Scan for the cell matching the given text and deliver its [X, Y] coordinate at center. 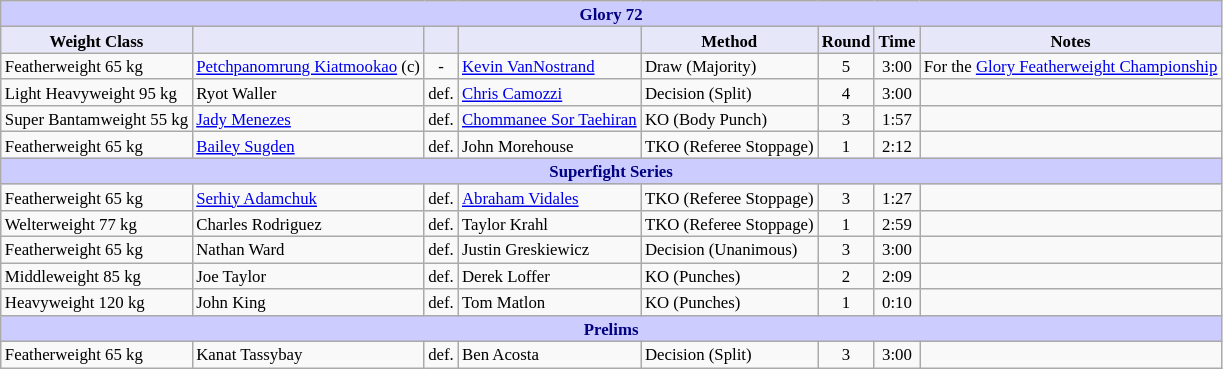
Ben Acosta [550, 355]
Taylor Krahl [550, 224]
Charles Rodriguez [308, 224]
0:10 [896, 302]
Heavyweight 120 kg [96, 302]
Abraham Vidales [550, 197]
For the Glory Featherweight Championship [1071, 66]
Kevin VanNostrand [550, 66]
Light Heavyweight 95 kg [96, 93]
1:57 [896, 119]
Weight Class [96, 40]
Kanat Tassybay [308, 355]
Chris Camozzi [550, 93]
Serhiy Adamchuk [308, 197]
2:59 [896, 224]
2:12 [896, 145]
John Morehouse [550, 145]
5 [846, 66]
2:09 [896, 276]
John King [308, 302]
Bailey Sugden [308, 145]
Super Bantamweight 55 kg [96, 119]
Welterweight 77 kg [96, 224]
Middleweight 85 kg [96, 276]
Superfight Series [612, 171]
Draw (Majority) [730, 66]
Notes [1071, 40]
Petchpanomrung Kiatmookao (c) [308, 66]
Chommanee Sor Taehiran [550, 119]
Jady Menezes [308, 119]
Joe Taylor [308, 276]
Prelims [612, 328]
Ryot Waller [308, 93]
Justin Greskiewicz [550, 250]
KO (Body Punch) [730, 119]
2 [846, 276]
Nathan Ward [308, 250]
Tom Matlon [550, 302]
4 [846, 93]
- [441, 66]
1:27 [896, 197]
Time [896, 40]
Derek Loffer [550, 276]
Round [846, 40]
Glory 72 [612, 14]
Method [730, 40]
Decision (Unanimous) [730, 250]
